Output the (X, Y) coordinate of the center of the cell containing the given text.  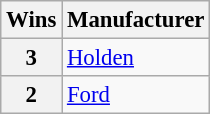
3 (32, 58)
Wins (32, 20)
2 (32, 95)
Holden (136, 58)
Manufacturer (136, 20)
Ford (136, 95)
